Provide the [x, y] coordinate of the cell's center where the given text is located.  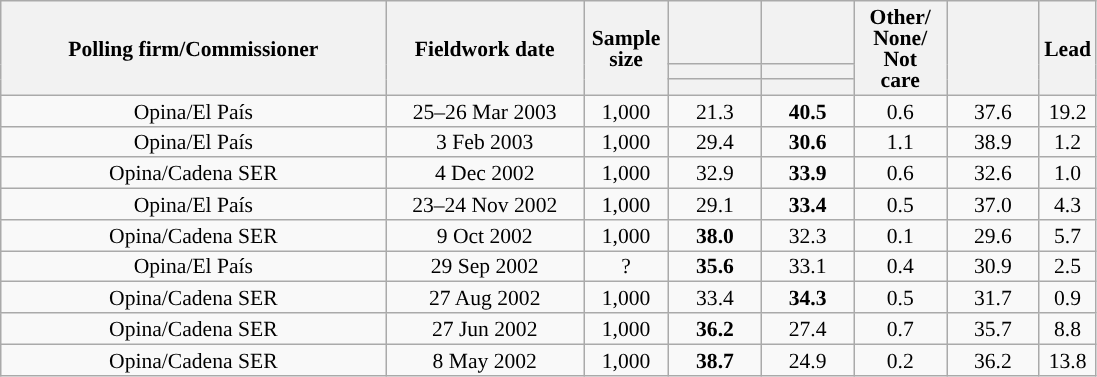
0.2 [900, 360]
37.0 [992, 204]
27 Jun 2002 [485, 328]
32.6 [992, 174]
34.3 [808, 298]
Sample size [626, 48]
13.8 [1068, 360]
32.3 [808, 236]
Polling firm/Commissioner [194, 48]
30.9 [992, 266]
Other/None/Notcare [900, 48]
8.8 [1068, 328]
29.6 [992, 236]
2.5 [1068, 266]
9 Oct 2002 [485, 236]
1.1 [900, 142]
3 Feb 2003 [485, 142]
24.9 [808, 360]
29.1 [716, 204]
29 Sep 2002 [485, 266]
27 Aug 2002 [485, 298]
Fieldwork date [485, 48]
30.6 [808, 142]
Lead [1068, 48]
1.0 [1068, 174]
25–26 Mar 2003 [485, 110]
5.7 [1068, 236]
19.2 [1068, 110]
0.4 [900, 266]
38.0 [716, 236]
35.7 [992, 328]
0.7 [900, 328]
37.6 [992, 110]
21.3 [716, 110]
4 Dec 2002 [485, 174]
29.4 [716, 142]
38.9 [992, 142]
31.7 [992, 298]
40.5 [808, 110]
38.7 [716, 360]
? [626, 266]
4.3 [1068, 204]
35.6 [716, 266]
0.9 [1068, 298]
27.4 [808, 328]
1.2 [1068, 142]
32.9 [716, 174]
33.9 [808, 174]
8 May 2002 [485, 360]
33.1 [808, 266]
0.1 [900, 236]
23–24 Nov 2002 [485, 204]
